Capture the cell that displays the provided text and extract its (x, y) central coordinate. 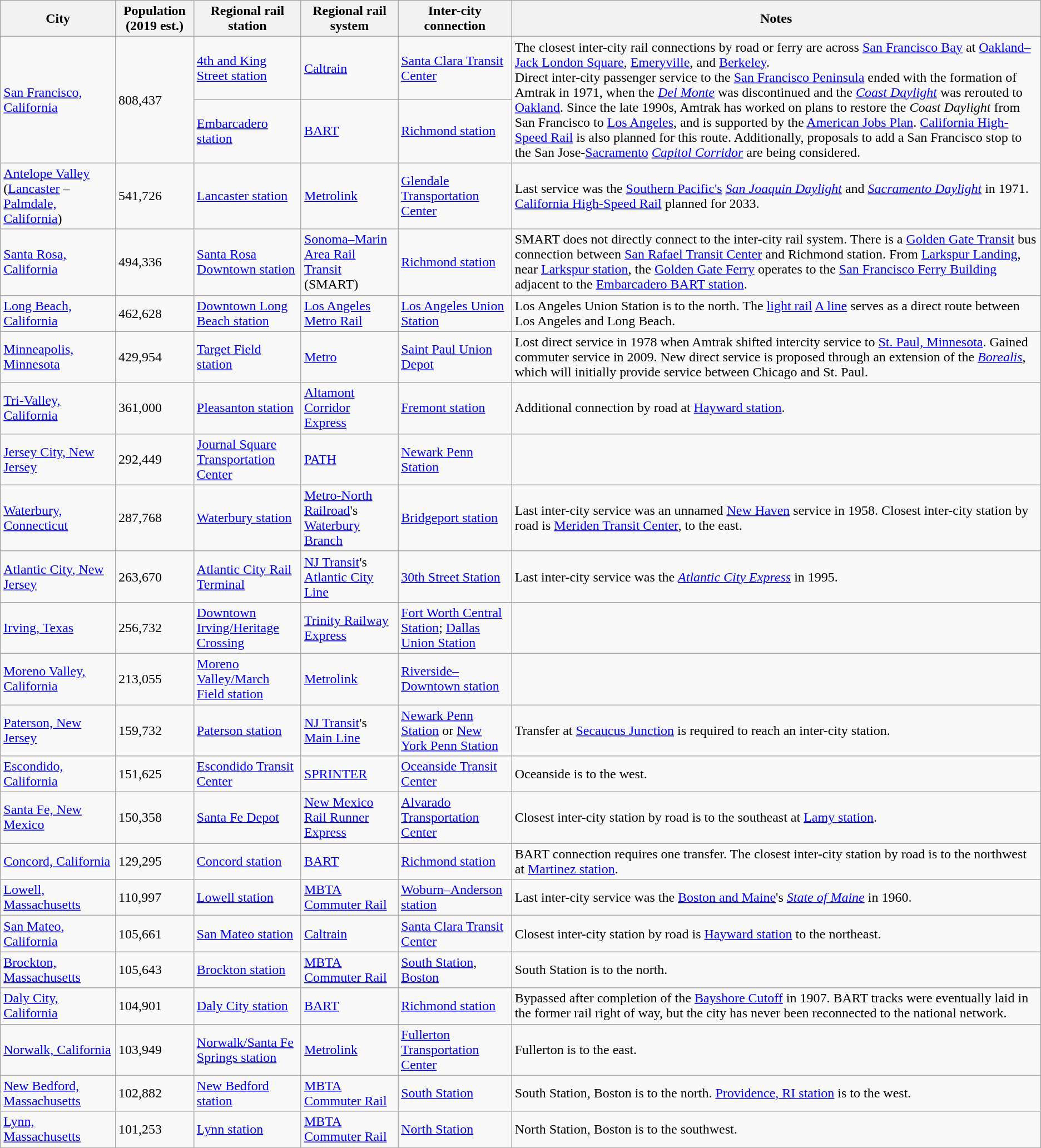
Concord, California (58, 862)
Concord station (247, 862)
Population (2019 est.) (155, 19)
SPRINTER (349, 774)
Santa Rosa Downtown station (247, 262)
429,954 (155, 357)
541,726 (155, 196)
South Station is to the north. (776, 970)
South Station (455, 1093)
Antelope Valley (Lancaster – Palmdale, California) (58, 196)
808,437 (155, 100)
Newark Penn Station (455, 459)
Fremont station (455, 408)
105,661 (155, 934)
Minneapolis, Minnesota (58, 357)
Waterbury, Connecticut (58, 518)
151,625 (155, 774)
Glendale Transportation Center (455, 196)
Riverside–Downtown station (455, 679)
287,768 (155, 518)
Saint Paul Union Depot (455, 357)
Moreno Valley, California (58, 679)
Last inter-city service was an unnamed New Haven service in 1958. Closest inter-city station by road is Meriden Transit Center, to the east. (776, 518)
San Mateo station (247, 934)
Norwalk/Santa Fe Springs station (247, 1050)
New Bedford station (247, 1093)
Oceanside is to the west. (776, 774)
Additional connection by road at Hayward station. (776, 408)
Santa Rosa, California (58, 262)
Regional rail system (349, 19)
256,732 (155, 628)
Downtown Irving/Heritage Crossing (247, 628)
San Mateo, California (58, 934)
104,901 (155, 1006)
City (58, 19)
New Mexico Rail Runner Express (349, 818)
Los Angeles Metro Rail (349, 314)
105,643 (155, 970)
North Station (455, 1130)
Brockton station (247, 970)
BART connection requires one transfer. The closest inter-city station by road is to the northwest at Martinez station. (776, 862)
103,949 (155, 1050)
213,055 (155, 679)
Irving, Texas (58, 628)
Downtown Long Beach station (247, 314)
Metro-North Railroad's Waterbury Branch (349, 518)
Closest inter-city station by road is Hayward station to the northeast. (776, 934)
101,253 (155, 1130)
Notes (776, 19)
Lynn station (247, 1130)
Norwalk, California (58, 1050)
Last inter-city service was the Atlantic City Express in 1995. (776, 577)
159,732 (155, 730)
Fullerton is to the east. (776, 1050)
Metro (349, 357)
292,449 (155, 459)
Last service was the Southern Pacific's San Joaquin Daylight and Sacramento Daylight in 1971. California High-Speed Rail planned for 2033. (776, 196)
361,000 (155, 408)
494,336 (155, 262)
Santa Fe, New Mexico (58, 818)
Tri-Valley, California (58, 408)
Fort Worth Central Station; Dallas Union Station (455, 628)
Last inter-city service was the Boston and Maine's State of Maine in 1960. (776, 897)
Trinity Railway Express (349, 628)
Atlantic City, New Jersey (58, 577)
Altamont Corridor Express (349, 408)
Fullerton Transportation Center (455, 1050)
263,670 (155, 577)
Oceanside Transit Center (455, 774)
Jersey City, New Jersey (58, 459)
Paterson, New Jersey (58, 730)
Lowell, Massachusetts (58, 897)
NJ Transit's Atlantic City Line (349, 577)
Lancaster station (247, 196)
NJ Transit's Main Line (349, 730)
Embarcadero station (247, 131)
Moreno Valley/March Field station (247, 679)
110,997 (155, 897)
Journal Square Transportation Center (247, 459)
Regional rail station (247, 19)
Sonoma–Marin Area Rail Transit (SMART) (349, 262)
New Bedford, Massachusetts (58, 1093)
Escondido Transit Center (247, 774)
Los Angeles Union Station (455, 314)
Waterbury station (247, 518)
Lowell station (247, 897)
Paterson station (247, 730)
Escondido, California (58, 774)
30th Street Station (455, 577)
Alvarado Transportation Center (455, 818)
Los Angeles Union Station is to the north. The light rail A line serves as a direct route between Los Angeles and Long Beach. (776, 314)
Brockton, Massachusetts (58, 970)
Woburn–Anderson station (455, 897)
Lynn, Massachusetts (58, 1130)
South Station, Boston (455, 970)
Daly City, California (58, 1006)
Daly City station (247, 1006)
San Francisco, California (58, 100)
South Station, Boston is to the north. Providence, RI station is to the west. (776, 1093)
Transfer at Secaucus Junction is required to reach an inter-city station. (776, 730)
Newark Penn Station or New York Penn Station (455, 730)
102,882 (155, 1093)
Pleasanton station (247, 408)
150,358 (155, 818)
PATH (349, 459)
Bridgeport station (455, 518)
Closest inter-city station by road is to the southeast at Lamy station. (776, 818)
Target Field station (247, 357)
4th and King Street station (247, 68)
Long Beach, California (58, 314)
North Station, Boston is to the southwest. (776, 1130)
Atlantic City Rail Terminal (247, 577)
Santa Fe Depot (247, 818)
129,295 (155, 862)
Inter-city connection (455, 19)
462,628 (155, 314)
